From the cell containing the given text, extract its center point as (x, y) coordinate. 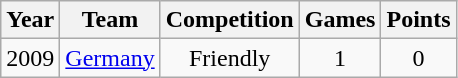
Friendly (230, 58)
Games (340, 20)
Year (30, 20)
Germany (110, 58)
2009 (30, 58)
1 (340, 58)
Points (418, 20)
Team (110, 20)
Competition (230, 20)
0 (418, 58)
